Capture the cell that displays the provided text and extract its (x, y) central coordinate. 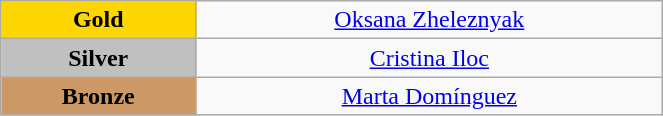
Gold (98, 20)
Cristina Iloc (430, 58)
Bronze (98, 96)
Marta Domínguez (430, 96)
Oksana Zheleznyak (430, 20)
Silver (98, 58)
